Locate the cell with the specified text and output its (x, y) center coordinate. 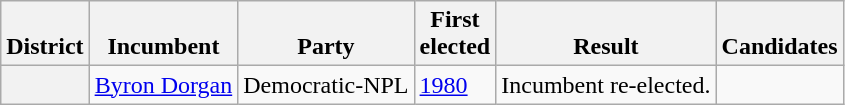
1980 (455, 85)
Incumbent re-elected. (606, 85)
Party (326, 34)
Candidates (780, 34)
Byron Dorgan (164, 85)
Incumbent (164, 34)
Result (606, 34)
District (45, 34)
Democratic-NPL (326, 85)
Firstelected (455, 34)
